Find where the given text appears and provide that cell's center as [x, y] coordinate. 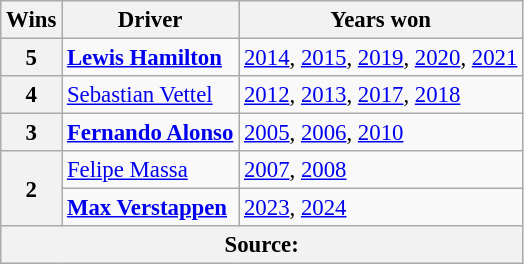
2 [32, 188]
Sebastian Vettel [150, 95]
3 [32, 133]
Wins [32, 20]
2005, 2006, 2010 [381, 133]
Source: [262, 245]
Felipe Massa [150, 170]
2014, 2015, 2019, 2020, 2021 [381, 58]
Max Verstappen [150, 208]
Driver [150, 20]
5 [32, 58]
Lewis Hamilton [150, 58]
2012, 2013, 2017, 2018 [381, 95]
2007, 2008 [381, 170]
Fernando Alonso [150, 133]
Years won [381, 20]
2023, 2024 [381, 208]
4 [32, 95]
